Return [x, y] of the center of cell containing provided text 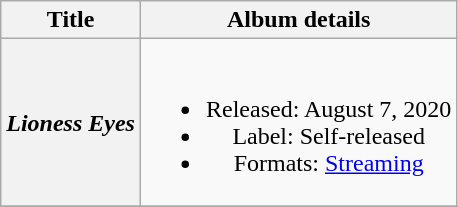
Album details [298, 20]
Lioness Eyes [71, 122]
Title [71, 20]
Released: August 7, 2020Label: Self-releasedFormats: Streaming [298, 122]
